Capture the cell that displays the provided text and extract its [x, y] central coordinate. 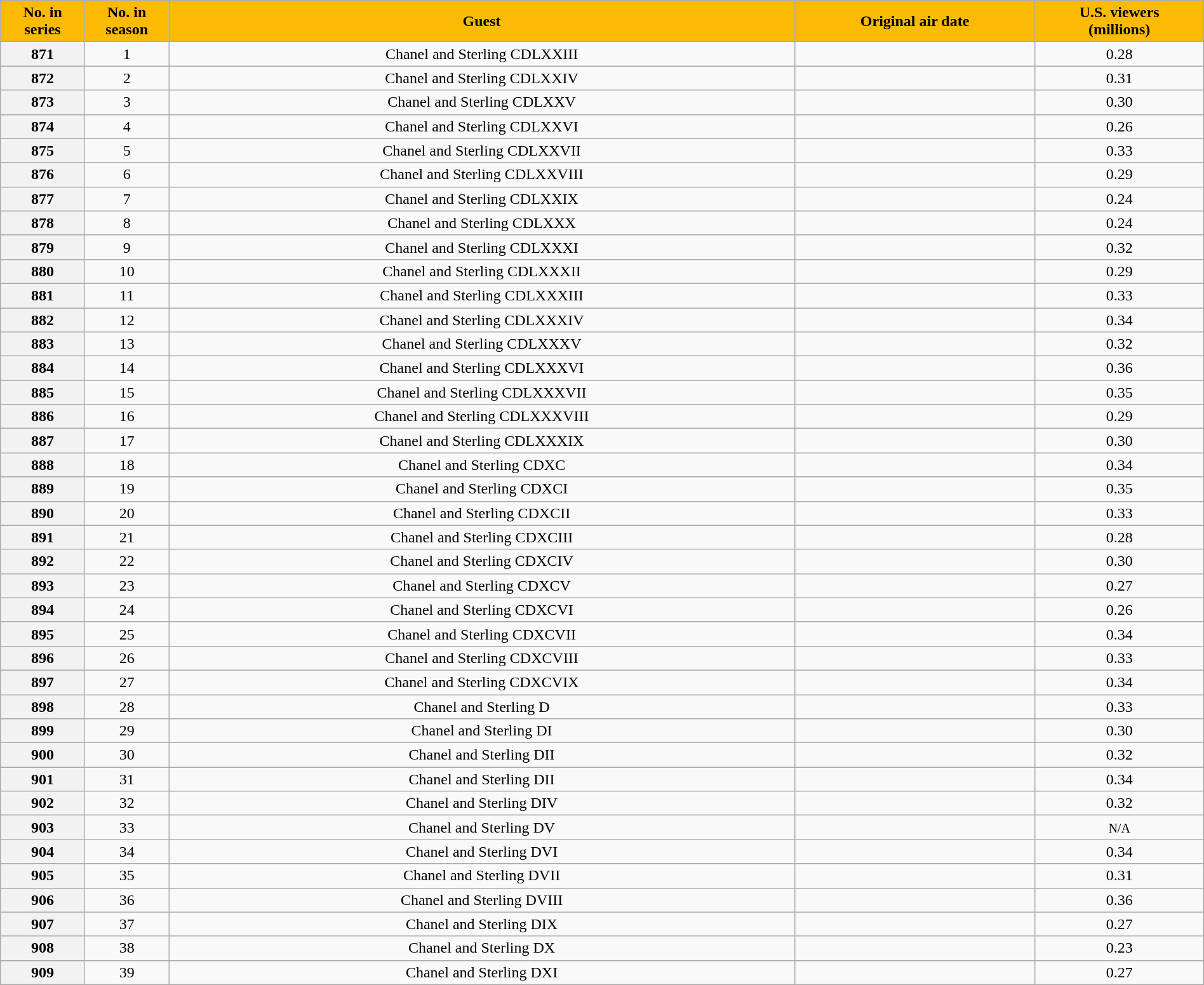
873 [43, 102]
908 [43, 948]
32 [127, 803]
31 [127, 779]
Original air date [914, 22]
Chanel and Sterling DI [481, 731]
Chanel and Sterling CDXC [481, 465]
893 [43, 586]
8 [127, 223]
Chanel and Sterling DV [481, 828]
Chanel and Sterling DVII [481, 876]
19 [127, 489]
25 [127, 634]
0.23 [1119, 948]
35 [127, 876]
N/A [1119, 828]
Chanel and Sterling DVI [481, 852]
2 [127, 78]
Chanel and Sterling CDXCVII [481, 634]
37 [127, 924]
Chanel and Sterling CDLXXXVI [481, 368]
901 [43, 779]
10 [127, 271]
895 [43, 634]
909 [43, 972]
874 [43, 126]
Chanel and Sterling CDLXXVI [481, 126]
903 [43, 828]
887 [43, 441]
20 [127, 513]
11 [127, 295]
Chanel and Sterling CDLXXXVIII [481, 417]
17 [127, 441]
882 [43, 319]
Chanel and Sterling CDLXXXI [481, 247]
No. inseason [127, 22]
21 [127, 537]
Chanel and Sterling CDXCII [481, 513]
6 [127, 175]
15 [127, 392]
Chanel and Sterling CDLXXIII [481, 54]
891 [43, 537]
Chanel and Sterling DIV [481, 803]
34 [127, 852]
886 [43, 417]
889 [43, 489]
900 [43, 755]
Chanel and Sterling CDLXXIX [481, 199]
Chanel and Sterling CDXCVIX [481, 682]
30 [127, 755]
14 [127, 368]
Chanel and Sterling CDLXXVIII [481, 175]
7 [127, 199]
Chanel and Sterling CDLXXXIV [481, 319]
24 [127, 610]
Chanel and Sterling CDLXXX [481, 223]
877 [43, 199]
885 [43, 392]
Chanel and Sterling CDLXXIV [481, 78]
906 [43, 900]
33 [127, 828]
872 [43, 78]
Chanel and Sterling DVIII [481, 900]
Chanel and Sterling CDXCI [481, 489]
27 [127, 682]
Chanel and Sterling CDXCV [481, 586]
3 [127, 102]
881 [43, 295]
U.S. viewers(millions) [1119, 22]
888 [43, 465]
18 [127, 465]
39 [127, 972]
Chanel and Sterling CDLXXVII [481, 151]
907 [43, 924]
Chanel and Sterling DX [481, 948]
Chanel and Sterling DIX [481, 924]
890 [43, 513]
26 [127, 658]
Chanel and Sterling CDLXXXIX [481, 441]
884 [43, 368]
876 [43, 175]
905 [43, 876]
Chanel and Sterling CDXCIII [481, 537]
Chanel and Sterling CDLXXXVII [481, 392]
5 [127, 151]
883 [43, 344]
892 [43, 561]
29 [127, 731]
897 [43, 682]
12 [127, 319]
Guest [481, 22]
898 [43, 707]
Chanel and Sterling DXI [481, 972]
36 [127, 900]
Chanel and Sterling CDLXXXIII [481, 295]
28 [127, 707]
Chanel and Sterling D [481, 707]
878 [43, 223]
9 [127, 247]
879 [43, 247]
880 [43, 271]
38 [127, 948]
904 [43, 852]
23 [127, 586]
13 [127, 344]
902 [43, 803]
Chanel and Sterling CDXCVIII [481, 658]
Chanel and Sterling CDLXXV [481, 102]
Chanel and Sterling CDLXXXV [481, 344]
Chanel and Sterling CDXCIV [481, 561]
896 [43, 658]
22 [127, 561]
871 [43, 54]
Chanel and Sterling CDXCVI [481, 610]
4 [127, 126]
894 [43, 610]
1 [127, 54]
16 [127, 417]
899 [43, 731]
Chanel and Sterling CDLXXXII [481, 271]
875 [43, 151]
No. inseries [43, 22]
